Pinpoint the cell where the given text exists, returning its [x, y] midpoint coordinate. 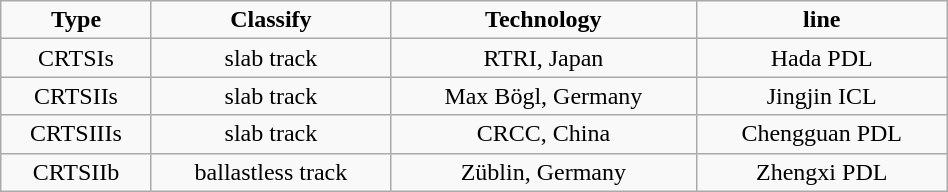
Technology [544, 20]
ballastless track [270, 172]
RTRI, Japan [544, 58]
Züblin, Germany [544, 172]
Classify [270, 20]
Max Bögl, Germany [544, 96]
Jingjin ICL [822, 96]
line [822, 20]
CRTSIIIs [76, 134]
CRCC, China [544, 134]
Hada PDL [822, 58]
Type [76, 20]
CRTSIIb [76, 172]
CRTSIIs [76, 96]
Zhengxi PDL [822, 172]
Chengguan PDL [822, 134]
CRTSIs [76, 58]
